Determine the (x, y) coordinate at the center of the cell enclosing the given text.  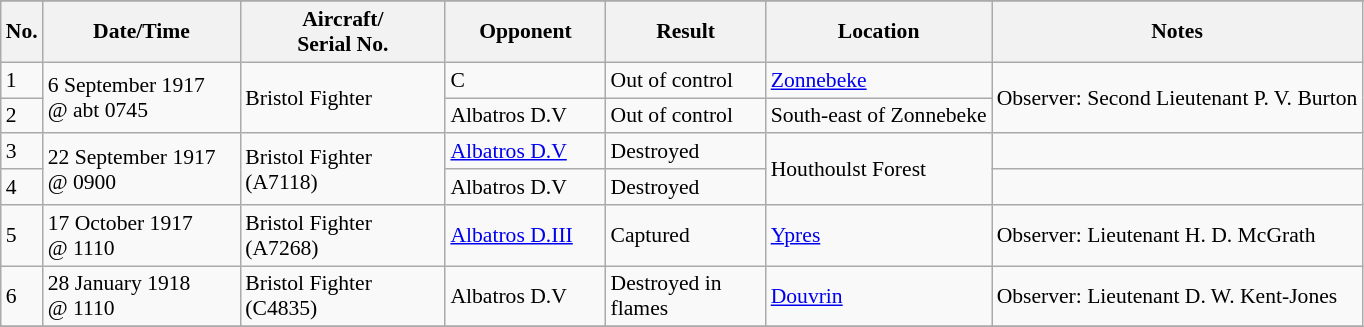
No. (22, 32)
6 September 1917@ abt 0745 (142, 98)
Bristol Fighter(A7268) (342, 236)
3 (22, 152)
Aircraft/Serial No. (342, 32)
Zonnebeke (879, 80)
Albatros D.III (525, 236)
Date/Time (142, 32)
Douvrin (879, 296)
Notes (1178, 32)
Result (686, 32)
Captured (686, 236)
Bristol Fighter(C4835) (342, 296)
Observer: Lieutenant D. W. Kent-Jones (1178, 296)
28 January 1918@ 1110 (142, 296)
Observer: Lieutenant H. D. McGrath (1178, 236)
C (525, 80)
Bristol Fighter (342, 98)
2 (22, 116)
6 (22, 296)
22 September 1917@ 0900 (142, 170)
17 October 1917@ 1110 (142, 236)
Houthoulst Forest (879, 170)
1 (22, 80)
5 (22, 236)
Opponent (525, 32)
Observer: Second Lieutenant P. V. Burton (1178, 98)
Destroyed in flames (686, 296)
South-east of Zonnebeke (879, 116)
Location (879, 32)
Ypres (879, 236)
4 (22, 187)
Bristol Fighter(A7118) (342, 170)
